Capture the cell that displays the provided text and extract its [X, Y] central coordinate. 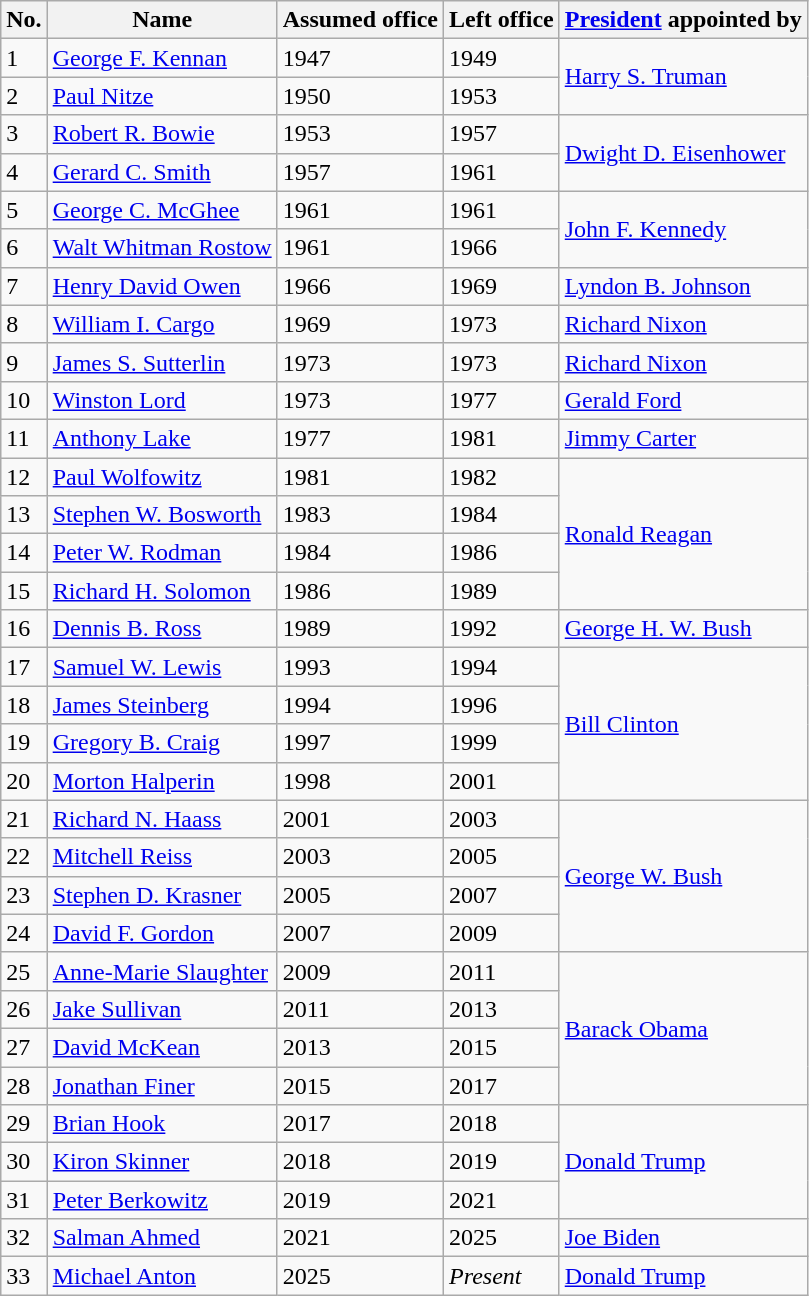
1950 [360, 96]
1993 [360, 667]
Peter W. Rodman [162, 553]
18 [24, 705]
Gerald Ford [683, 400]
27 [24, 1047]
1 [24, 58]
28 [24, 1085]
Michael Anton [162, 1276]
7 [24, 286]
Harry S. Truman [683, 77]
14 [24, 553]
29 [24, 1124]
1997 [360, 743]
1999 [502, 743]
George W. Bush [683, 876]
Winston Lord [162, 400]
Name [162, 20]
Richard N. Haass [162, 819]
25 [24, 971]
20 [24, 781]
Left office [502, 20]
1947 [360, 58]
Lyndon B. Johnson [683, 286]
33 [24, 1276]
26 [24, 1009]
22 [24, 857]
Dwight D. Eisenhower [683, 153]
No. [24, 20]
Walt Whitman Rostow [162, 248]
Stephen W. Bosworth [162, 515]
James Steinberg [162, 705]
1992 [502, 629]
Gregory B. Craig [162, 743]
3 [24, 134]
Henry David Owen [162, 286]
Jake Sullivan [162, 1009]
President appointed by [683, 20]
George H. W. Bush [683, 629]
2 [24, 96]
16 [24, 629]
19 [24, 743]
11 [24, 438]
1982 [502, 477]
Robert R. Bowie [162, 134]
Kiron Skinner [162, 1162]
Brian Hook [162, 1124]
6 [24, 248]
31 [24, 1200]
Peter Berkowitz [162, 1200]
1949 [502, 58]
William I. Cargo [162, 324]
1983 [360, 515]
32 [24, 1238]
Ronald Reagan [683, 534]
John F. Kennedy [683, 229]
Salman Ahmed [162, 1238]
Paul Nitze [162, 96]
21 [24, 819]
Mitchell Reiss [162, 857]
George C. McGhee [162, 210]
12 [24, 477]
Stephen D. Krasner [162, 895]
Joe Biden [683, 1238]
Jimmy Carter [683, 438]
James S. Sutterlin [162, 362]
1996 [502, 705]
Gerard C. Smith [162, 172]
23 [24, 895]
Morton Halperin [162, 781]
Assumed office [360, 20]
Barack Obama [683, 1028]
30 [24, 1162]
24 [24, 933]
15 [24, 591]
13 [24, 515]
9 [24, 362]
David McKean [162, 1047]
Richard H. Solomon [162, 591]
Anne-Marie Slaughter [162, 971]
8 [24, 324]
10 [24, 400]
Bill Clinton [683, 724]
5 [24, 210]
Jonathan Finer [162, 1085]
Anthony Lake [162, 438]
Paul Wolfowitz [162, 477]
17 [24, 667]
Samuel W. Lewis [162, 667]
Present [502, 1276]
1998 [360, 781]
Dennis B. Ross [162, 629]
George F. Kennan [162, 58]
4 [24, 172]
David F. Gordon [162, 933]
